Scan for the cell matching the given text and deliver its (x, y) coordinate at center. 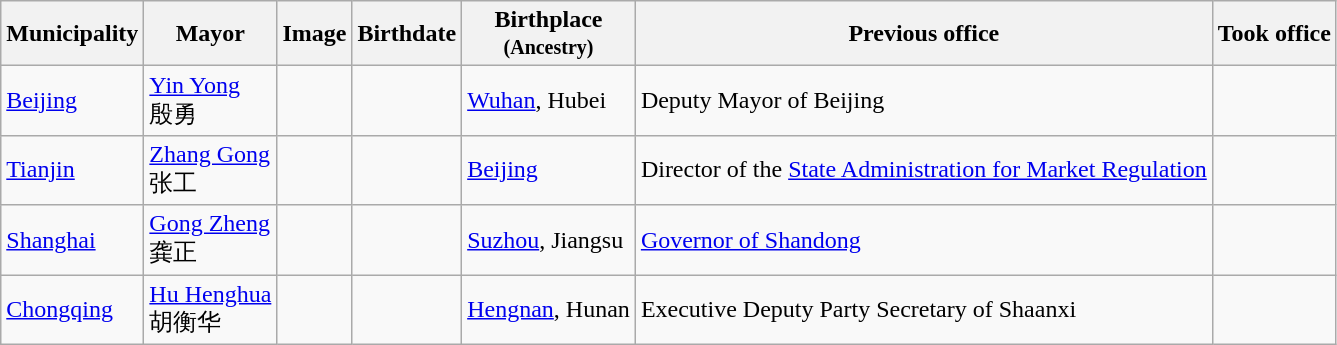
Previous office (924, 34)
Image (314, 34)
Gong Zheng龚正 (210, 240)
Zhang Gong张工 (210, 170)
Chongqing (72, 309)
Birthplace(Ancestry) (549, 34)
Yin Yong殷勇 (210, 101)
Hu Henghua胡衡华 (210, 309)
Deputy Mayor of Beijing (924, 101)
Hengnan, Hunan (549, 309)
Suzhou, Jiangsu (549, 240)
Governor of Shandong (924, 240)
Mayor (210, 34)
Tianjin (72, 170)
Municipality (72, 34)
Wuhan, Hubei (549, 101)
Birthdate (407, 34)
Executive Deputy Party Secretary of Shaanxi (924, 309)
Shanghai (72, 240)
Director of the State Administration for Market Regulation (924, 170)
Took office (1274, 34)
